Detect which cell encompasses the target text, then output its [x, y] center coordinate. 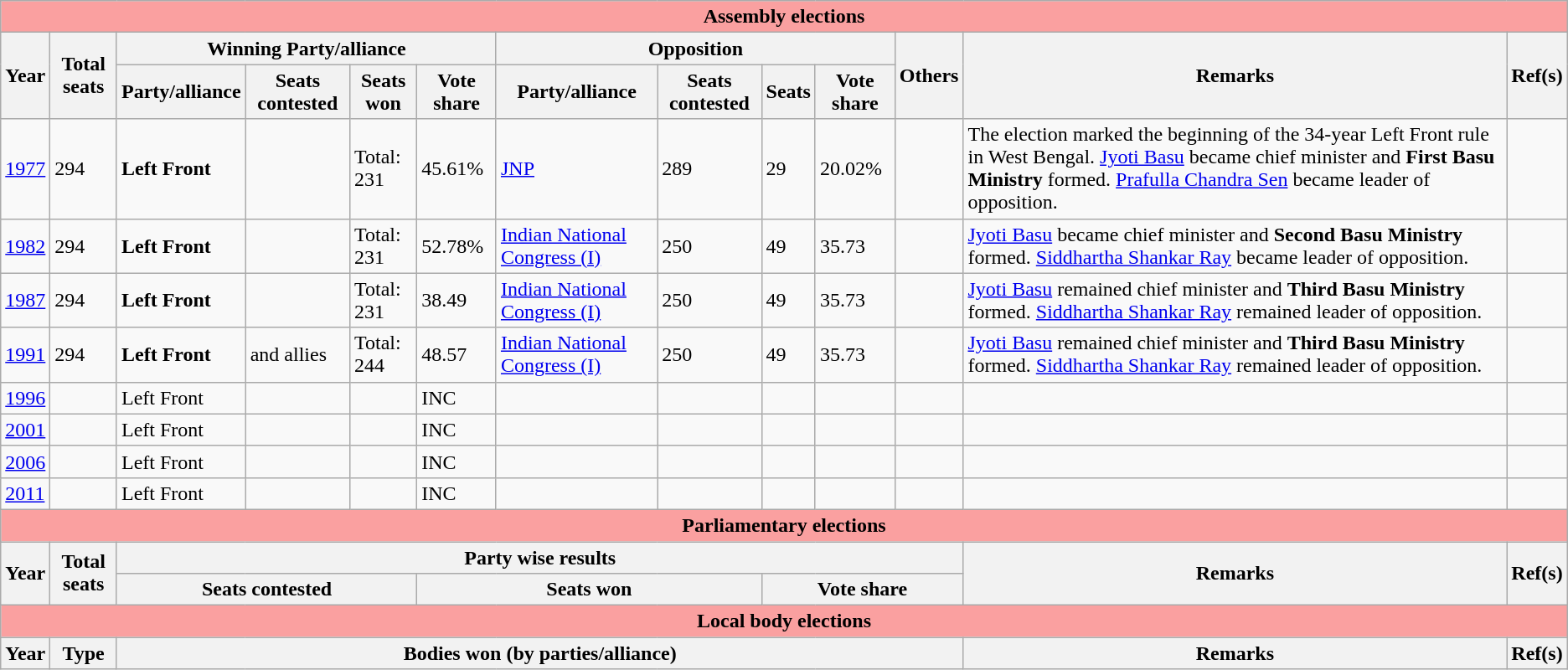
20.02% [854, 169]
and allies [297, 355]
289 [709, 169]
52.78% [457, 246]
JNP [576, 169]
45.61% [457, 169]
Parliamentary elections [784, 525]
Local body elections [784, 621]
1982 [25, 246]
Opposition [695, 49]
48.57 [457, 355]
1987 [25, 300]
Others [929, 75]
1977 [25, 169]
Seats [788, 92]
1996 [25, 398]
2006 [25, 461]
1991 [25, 355]
29 [788, 169]
Total: 244 [383, 355]
2001 [25, 430]
Type [84, 653]
2011 [25, 493]
Party wise results [539, 557]
Jyoti Basu became chief minister and Second Basu Ministry formed. Siddhartha Shankar Ray became leader of opposition. [1235, 246]
Assembly elections [784, 17]
Bodies won (by parties/alliance) [539, 653]
Winning Party/alliance [307, 49]
38.49 [457, 300]
